Pinpoint the cell where the given text exists, returning its [X, Y] midpoint coordinate. 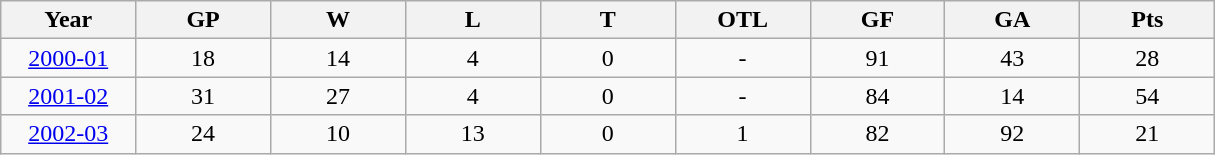
L [472, 20]
1 [742, 134]
13 [472, 134]
W [338, 20]
2002-03 [68, 134]
84 [878, 96]
2001-02 [68, 96]
92 [1012, 134]
2000-01 [68, 58]
Year [68, 20]
31 [204, 96]
Pts [1148, 20]
T [608, 20]
21 [1148, 134]
82 [878, 134]
OTL [742, 20]
GF [878, 20]
91 [878, 58]
GP [204, 20]
28 [1148, 58]
27 [338, 96]
24 [204, 134]
10 [338, 134]
GA [1012, 20]
54 [1148, 96]
43 [1012, 58]
18 [204, 58]
